Return the [x, y] coordinate for the center point of the cell that contains the specified text.  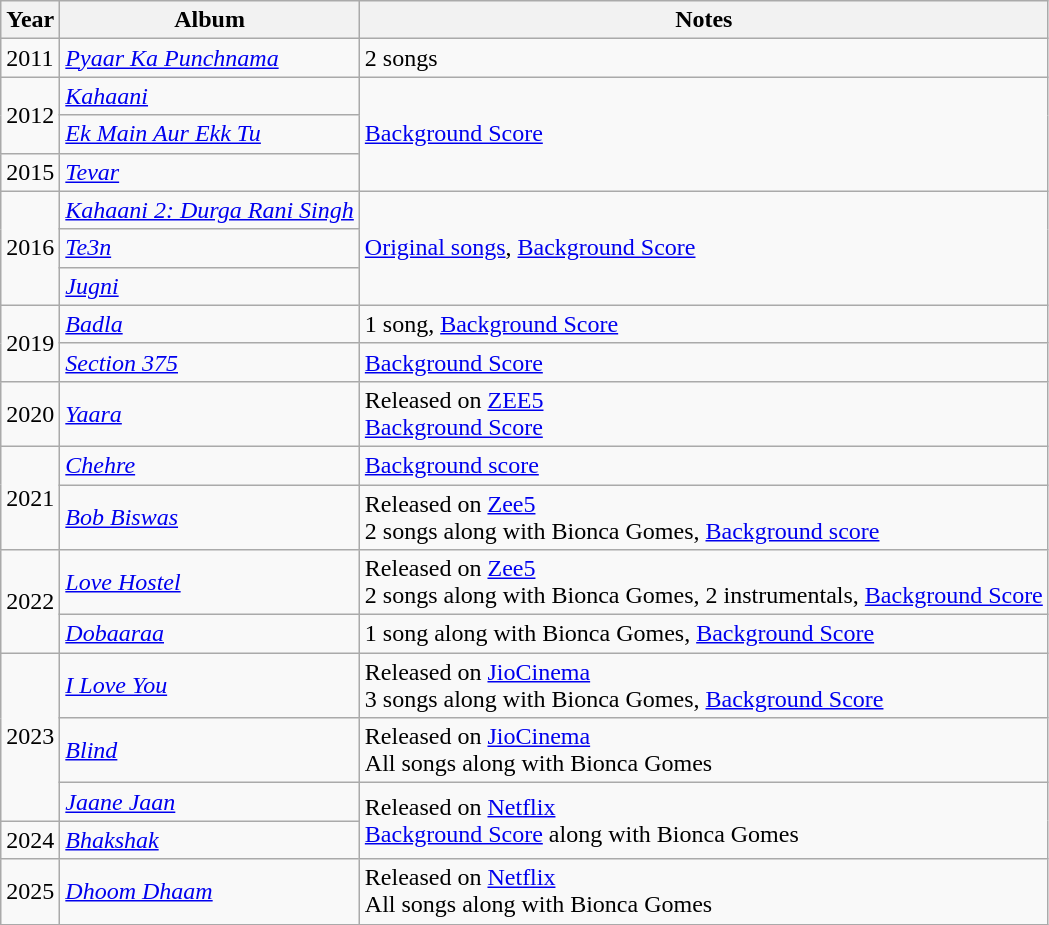
Background score [704, 465]
Released on JioCinemaAll songs along with Bionca Gomes [704, 750]
1 song, Background Score [704, 324]
Te3n [210, 248]
Ek Main Aur Ekk Tu [210, 134]
Released on JioCinema3 songs along with Bionca Gomes, Background Score [704, 686]
Chehre [210, 465]
2020 [30, 414]
Notes [704, 20]
2024 [30, 840]
Kahaani [210, 96]
2 songs [704, 58]
Bob Biswas [210, 516]
I Love You [210, 686]
2022 [30, 602]
Kahaani 2: Durga Rani Singh [210, 210]
Tevar [210, 172]
Dhoom Dhaam [210, 892]
Original songs, Background Score [704, 248]
Love Hostel [210, 582]
2025 [30, 892]
Released on ZEE5Background Score [704, 414]
2019 [30, 343]
2021 [30, 498]
Released on NetflixBackground Score along with Bionca Gomes [704, 821]
Section 375 [210, 362]
1 song along with Bionca Gomes, Background Score [704, 634]
Album [210, 20]
Yaara [210, 414]
2023 [30, 737]
Released on Zee52 songs along with Bionca Gomes, Background score [704, 516]
2015 [30, 172]
Released on Zee52 songs along with Bionca Gomes, 2 instrumentals, Background Score [704, 582]
Pyaar Ka Punchnama [210, 58]
Badla [210, 324]
2012 [30, 115]
2016 [30, 248]
Jaane Jaan [210, 802]
Year [30, 20]
Released on Netflix All songs along with Bionca Gomes [704, 892]
Bhakshak [210, 840]
Jugni [210, 286]
2011 [30, 58]
Dobaaraa [210, 634]
Blind [210, 750]
